Identify which cell holds the provided text, then report its [x, y] central coordinate. 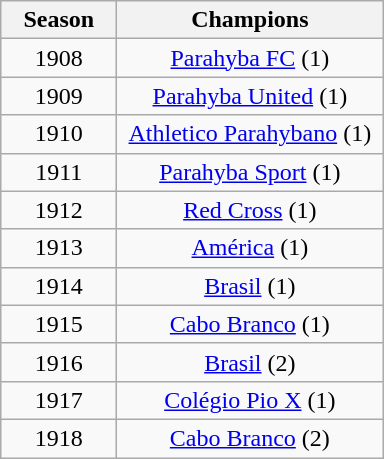
1911 [59, 172]
1912 [59, 210]
Brasil (1) [250, 286]
1908 [59, 58]
Parahyba FC (1) [250, 58]
1918 [59, 438]
1910 [59, 134]
Season [59, 20]
1916 [59, 362]
1913 [59, 248]
Parahyba Sport (1) [250, 172]
Cabo Branco (2) [250, 438]
1915 [59, 324]
1917 [59, 400]
1914 [59, 286]
Cabo Branco (1) [250, 324]
1909 [59, 96]
Parahyba United (1) [250, 96]
América (1) [250, 248]
Athletico Parahybano (1) [250, 134]
Champions [250, 20]
Brasil (2) [250, 362]
Colégio Pio X (1) [250, 400]
Red Cross (1) [250, 210]
